For the text-containing cell, return its midpoint in (X, Y) coordinate format. 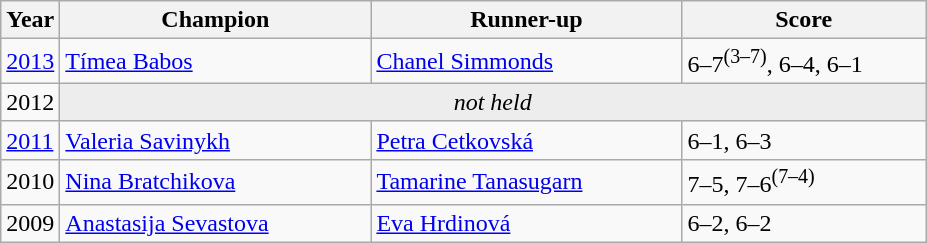
2010 (30, 182)
Champion (216, 20)
6–1, 6–3 (804, 140)
not held (493, 102)
6–7(3–7), 6–4, 6–1 (804, 62)
Year (30, 20)
Valeria Savinykh (216, 140)
Score (804, 20)
7–5, 7–6(7–4) (804, 182)
Tímea Babos (216, 62)
Chanel Simmonds (526, 62)
2009 (30, 223)
Tamarine Tanasugarn (526, 182)
Nina Bratchikova (216, 182)
Eva Hrdinová (526, 223)
2011 (30, 140)
Runner-up (526, 20)
6–2, 6–2 (804, 223)
2012 (30, 102)
2013 (30, 62)
Petra Cetkovská (526, 140)
Anastasija Sevastova (216, 223)
